Return the (x, y) coordinate for the center point of the cell that contains the specified text.  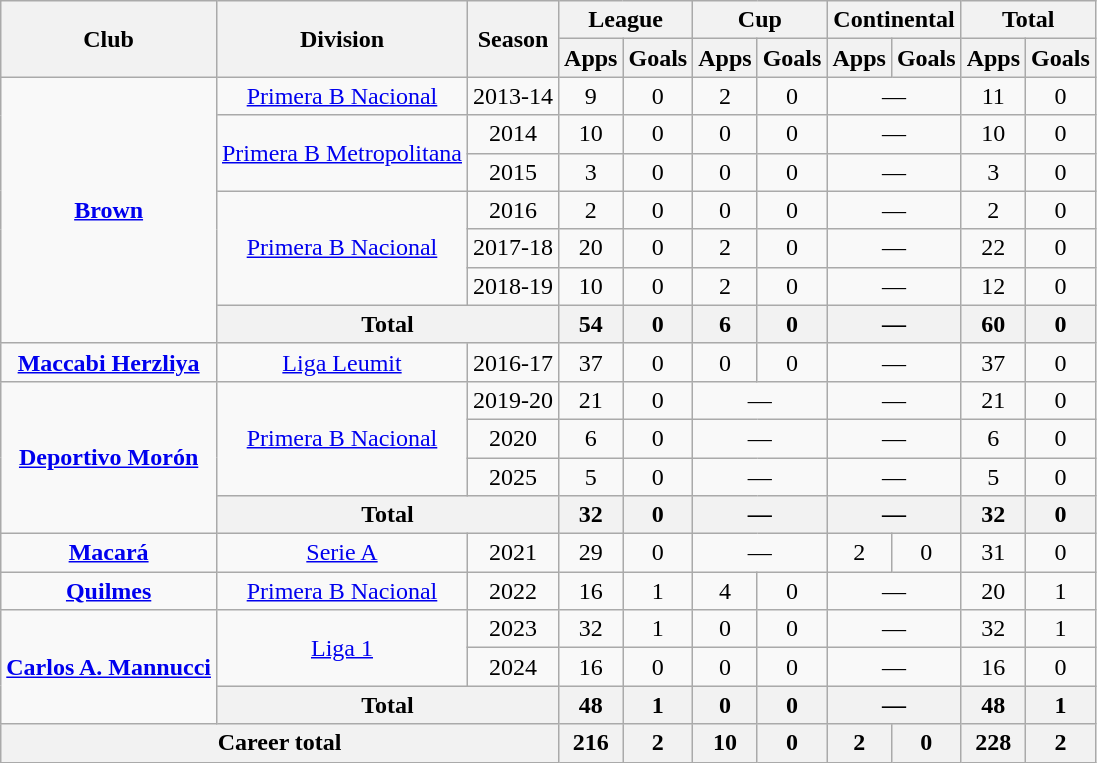
2015 (514, 172)
2019-20 (514, 400)
2017-18 (514, 248)
Carlos A. Mannucci (109, 667)
Liga 1 (342, 648)
216 (591, 743)
2022 (514, 591)
2018-19 (514, 286)
2013-14 (514, 96)
Division (342, 39)
228 (993, 743)
Maccabi Herzliya (109, 362)
Brown (109, 210)
2016 (514, 210)
60 (993, 324)
Deportivo Morón (109, 457)
Career total (280, 743)
54 (591, 324)
Cup (760, 20)
2016-17 (514, 362)
Macará (109, 553)
2021 (514, 553)
Continental (894, 20)
22 (993, 248)
2023 (514, 629)
2024 (514, 667)
2020 (514, 438)
League (626, 20)
Primera B Metropolitana (342, 153)
Quilmes (109, 591)
9 (591, 96)
29 (591, 553)
Club (109, 39)
Liga Leumit (342, 362)
4 (725, 591)
12 (993, 286)
Serie A (342, 553)
Season (514, 39)
2025 (514, 477)
2014 (514, 134)
31 (993, 553)
11 (993, 96)
